Provide the (x, y) coordinate of the cell's center where the given text is located.  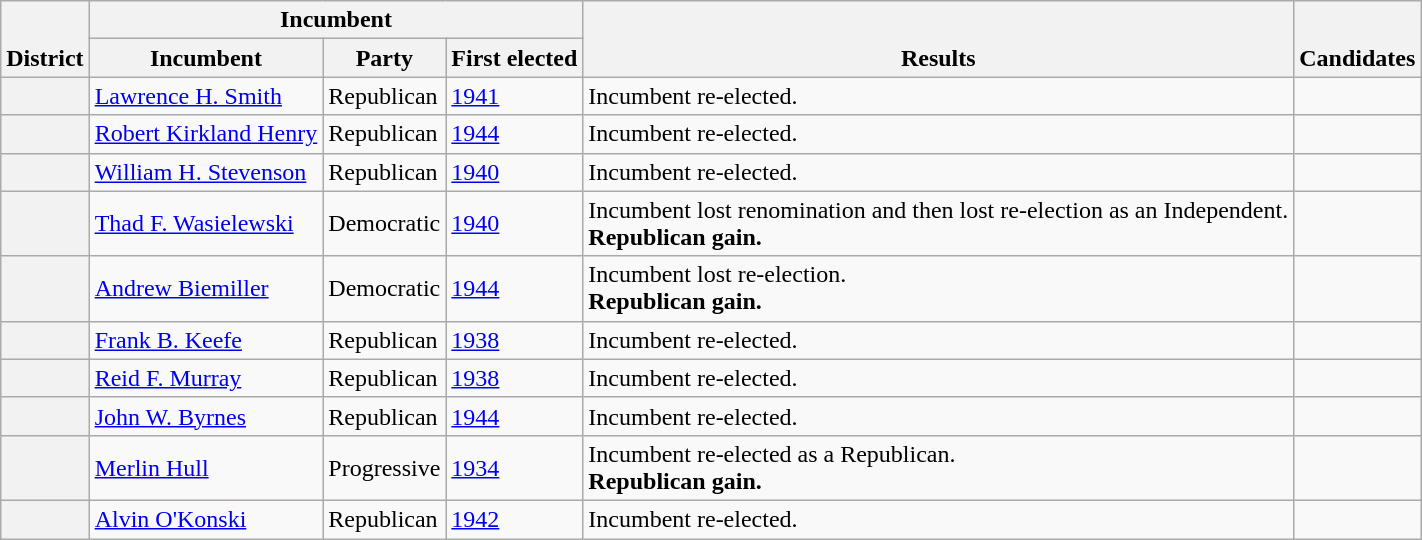
Alvin O'Konski (206, 519)
Party (384, 58)
Robert Kirkland Henry (206, 134)
Progressive (384, 468)
Merlin Hull (206, 468)
John W. Byrnes (206, 416)
Thad F. Wasielewski (206, 224)
District (45, 39)
Frank B. Keefe (206, 340)
Incumbent re-elected as a Republican.Republican gain. (938, 468)
Reid F. Murray (206, 378)
Incumbent lost renomination and then lost re-election as an Independent.Republican gain. (938, 224)
1934 (514, 468)
Results (938, 39)
William H. Stevenson (206, 172)
1941 (514, 96)
Andrew Biemiller (206, 288)
1942 (514, 519)
Lawrence H. Smith (206, 96)
Candidates (1358, 39)
Incumbent lost re-election.Republican gain. (938, 288)
First elected (514, 58)
